Search for the cell housing the specified text and yield its [X, Y] center coordinate. 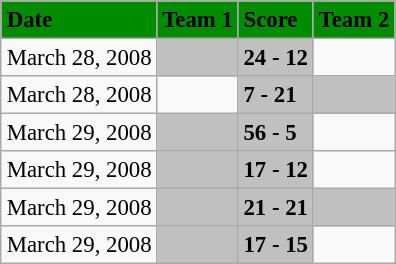
Team 1 [198, 20]
7 - 21 [276, 95]
17 - 15 [276, 245]
Team 2 [354, 20]
Date [78, 20]
56 - 5 [276, 133]
Score [276, 20]
21 - 21 [276, 208]
24 - 12 [276, 57]
17 - 12 [276, 170]
